Identify which cell holds the provided text, then report its (X, Y) central coordinate. 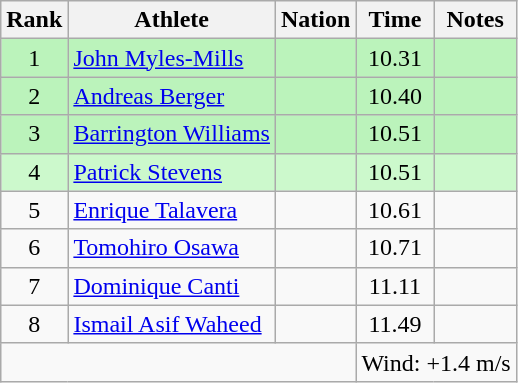
1 (34, 58)
Rank (34, 20)
Time (395, 20)
11.11 (395, 286)
Notes (475, 20)
5 (34, 210)
Barrington Williams (172, 134)
Ismail Asif Waheed (172, 324)
Nation (315, 20)
7 (34, 286)
Patrick Stevens (172, 172)
10.40 (395, 96)
3 (34, 134)
10.31 (395, 58)
10.61 (395, 210)
Tomohiro Osawa (172, 248)
Wind: +1.4 m/s (436, 362)
Dominique Canti (172, 286)
Andreas Berger (172, 96)
2 (34, 96)
11.49 (395, 324)
4 (34, 172)
6 (34, 248)
John Myles-Mills (172, 58)
Enrique Talavera (172, 210)
8 (34, 324)
Athlete (172, 20)
10.71 (395, 248)
